Detect which cell encompasses the target text, then output its (x, y) center coordinate. 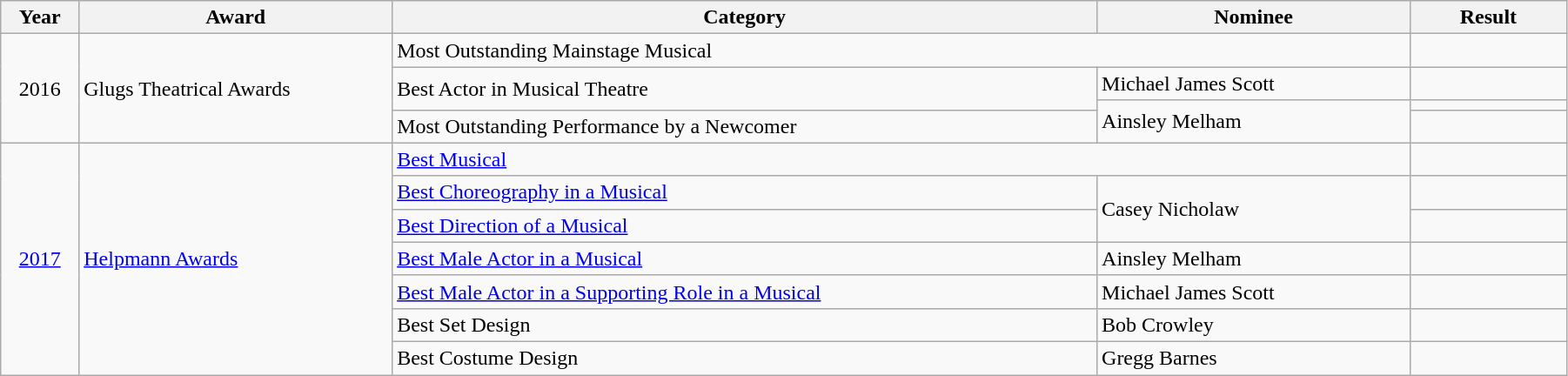
Best Direction of a Musical (745, 225)
Result (1488, 17)
Best Choreography in a Musical (745, 192)
Best Male Actor in a Musical (745, 258)
Most Outstanding Performance by a Newcomer (745, 126)
Best Musical (901, 159)
Nominee (1254, 17)
Bob Crowley (1254, 325)
Best Set Design (745, 325)
Best Male Actor in a Supporting Role in a Musical (745, 292)
Year (40, 17)
Best Costume Design (745, 358)
Best Actor in Musical Theatre (745, 89)
2016 (40, 89)
Casey Nicholaw (1254, 209)
Helpmann Awards (236, 258)
Glugs Theatrical Awards (236, 89)
2017 (40, 258)
Category (745, 17)
Gregg Barnes (1254, 358)
Award (236, 17)
Most Outstanding Mainstage Musical (901, 50)
